Provide the (x, y) coordinate of the cell's center where the given text is located.  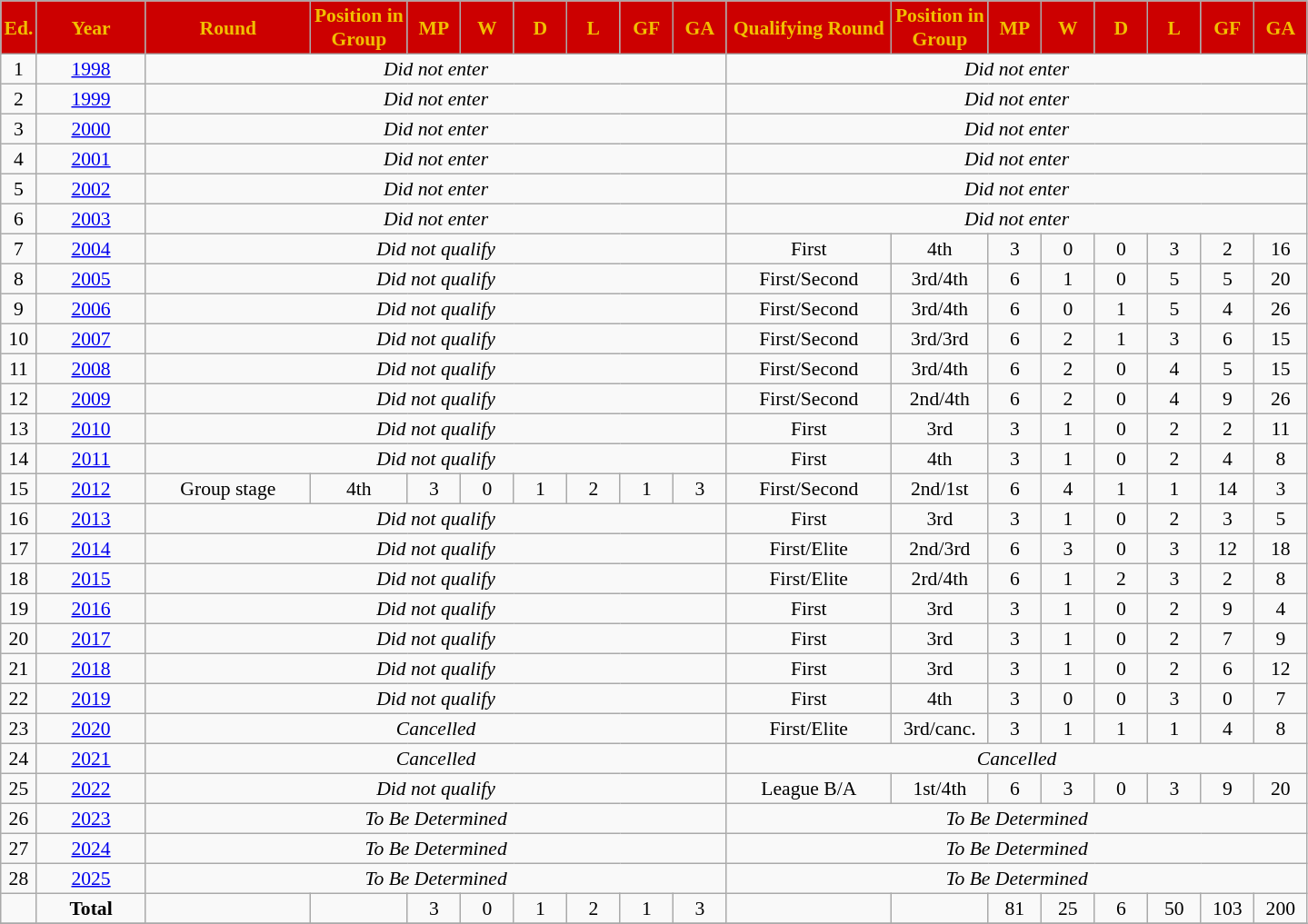
81 (1014, 909)
17 (18, 549)
2022 (91, 789)
27 (18, 849)
2000 (91, 129)
2nd/4th (940, 398)
2013 (91, 518)
24 (18, 758)
2009 (91, 398)
3rd/canc. (940, 729)
21 (18, 669)
2015 (91, 578)
2007 (91, 338)
2004 (91, 249)
200 (1281, 909)
50 (1174, 909)
Round (228, 27)
2010 (91, 429)
Year (91, 27)
2018 (91, 669)
2025 (91, 878)
2012 (91, 489)
2014 (91, 549)
2nd/1st (940, 489)
28 (18, 878)
League B/A (809, 789)
1st/4th (940, 789)
2024 (91, 849)
2nd/3rd (940, 549)
2020 (91, 729)
Qualifying Round (809, 27)
Ed. (18, 27)
2019 (91, 698)
2011 (91, 458)
10 (18, 338)
23 (18, 729)
2023 (91, 818)
1999 (91, 98)
Total (91, 909)
13 (18, 429)
2008 (91, 369)
2001 (91, 158)
19 (18, 609)
103 (1227, 909)
2017 (91, 638)
Group stage (228, 489)
2002 (91, 189)
1998 (91, 69)
3rd/3rd (940, 338)
2rd/4th (940, 578)
2005 (91, 278)
2016 (91, 609)
2003 (91, 218)
2006 (91, 309)
22 (18, 698)
2021 (91, 758)
